Locate the cell with the specified text and output its (x, y) center coordinate. 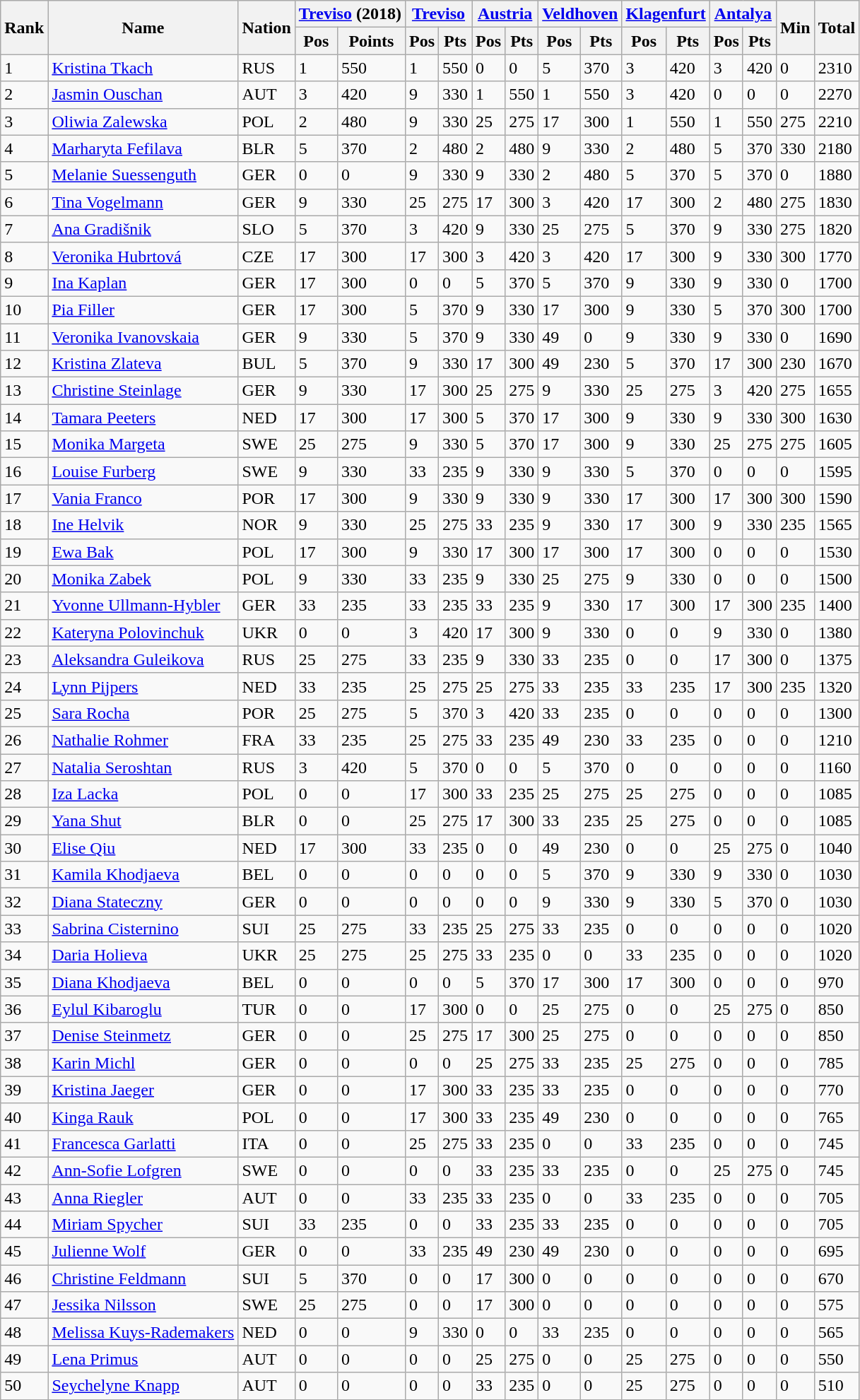
40 (24, 1117)
1375 (837, 659)
22 (24, 633)
41 (24, 1143)
1830 (837, 202)
Total (837, 28)
29 (24, 821)
Points (371, 41)
Oliwia Zalewska (143, 122)
1040 (837, 848)
Iza Lacka (143, 794)
Ann-Sofie Lofgren (143, 1170)
4 (24, 148)
1380 (837, 633)
Sara Rocha (143, 713)
Ina Kaplan (143, 283)
Christine Steinlage (143, 391)
Treviso (2018) (350, 14)
1595 (837, 471)
21 (24, 606)
27 (24, 767)
35 (24, 982)
Rank (24, 28)
43 (24, 1198)
Tina Vogelmann (143, 202)
1690 (837, 337)
13 (24, 391)
14 (24, 418)
Elise Qiu (143, 848)
Miriam Spycher (143, 1225)
Jessika Nilsson (143, 1305)
Diana Khodjaeva (143, 982)
19 (24, 552)
31 (24, 875)
Sabrina Cisternino (143, 929)
2310 (837, 68)
670 (837, 1278)
Austria (505, 14)
39 (24, 1090)
Lena Primus (143, 1359)
1655 (837, 391)
28 (24, 794)
Yana Shut (143, 821)
Seychelyne Knapp (143, 1386)
Anna Riegler (143, 1198)
Kristina Jaeger (143, 1090)
30 (24, 848)
Antalya (743, 14)
32 (24, 902)
44 (24, 1225)
NOR (266, 525)
695 (837, 1252)
Kristina Zlateva (143, 364)
Min (795, 28)
2180 (837, 148)
1400 (837, 606)
Monika Zabek (143, 579)
18 (24, 525)
1605 (837, 445)
38 (24, 1063)
970 (837, 982)
Ine Helvik (143, 525)
Veronika Hubrtová (143, 256)
1590 (837, 498)
Ana Gradišnik (143, 229)
Ewa Bak (143, 552)
Kamila Khodjaeva (143, 875)
26 (24, 740)
1820 (837, 229)
7 (24, 229)
Diana Stateczny (143, 902)
Julienne Wolf (143, 1252)
785 (837, 1063)
765 (837, 1117)
Nation (266, 28)
Name (143, 28)
TUR (266, 1009)
510 (837, 1386)
48 (24, 1332)
Kristina Tkach (143, 68)
37 (24, 1036)
Melanie Suessenguth (143, 175)
Vania Franco (143, 498)
Kinga Rauk (143, 1117)
15 (24, 445)
46 (24, 1278)
1565 (837, 525)
Treviso (438, 14)
Aleksandra Guleikova (143, 659)
Karin Michl (143, 1063)
Francesca Garlatti (143, 1143)
42 (24, 1170)
1770 (837, 256)
1670 (837, 364)
1500 (837, 579)
11 (24, 337)
Tamara Peeters (143, 418)
Pia Filler (143, 310)
8 (24, 256)
1160 (837, 767)
20 (24, 579)
1210 (837, 740)
Veldhoven (580, 14)
770 (837, 1090)
Jasmin Ouschan (143, 95)
Klagenfurt (666, 14)
34 (24, 955)
10 (24, 310)
1320 (837, 686)
36 (24, 1009)
Nathalie Rohmer (143, 740)
Denise Steinmetz (143, 1036)
Louise Furberg (143, 471)
Kateryna Polovinchuk (143, 633)
Christine Feldmann (143, 1278)
2270 (837, 95)
CZE (266, 256)
12 (24, 364)
SLO (266, 229)
Veronika Ivanovskaia (143, 337)
Daria Holieva (143, 955)
1300 (837, 713)
1630 (837, 418)
16 (24, 471)
Marharyta Fefilava (143, 148)
24 (24, 686)
47 (24, 1305)
Monika Margeta (143, 445)
2210 (837, 122)
50 (24, 1386)
Natalia Seroshtan (143, 767)
565 (837, 1332)
Melissa Kuys-Rademakers (143, 1332)
575 (837, 1305)
BUL (266, 364)
Lynn Pijpers (143, 686)
Eylul Kibaroglu (143, 1009)
ITA (266, 1143)
Yvonne Ullmann-Hybler (143, 606)
6 (24, 202)
FRA (266, 740)
45 (24, 1252)
1530 (837, 552)
1880 (837, 175)
23 (24, 659)
